For the text-containing cell, return its midpoint in [x, y] coordinate format. 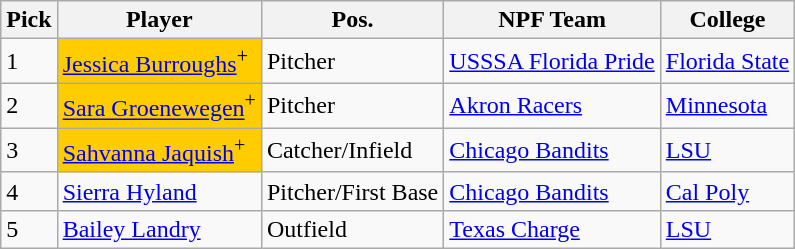
2 [29, 106]
NPF Team [552, 20]
Bailey Landry [159, 230]
Outfield [352, 230]
Jessica Burroughs+ [159, 62]
5 [29, 230]
4 [29, 191]
Player [159, 20]
USSSA Florida Pride [552, 62]
Pos. [352, 20]
Pick [29, 20]
1 [29, 62]
College [727, 20]
Sara Groenewegen+ [159, 106]
Catcher/Infield [352, 150]
Akron Racers [552, 106]
Sierra Hyland [159, 191]
Minnesota [727, 106]
Pitcher/First Base [352, 191]
Cal Poly [727, 191]
3 [29, 150]
Texas Charge [552, 230]
Sahvanna Jaquish+ [159, 150]
Florida State [727, 62]
